Detect which cell encompasses the target text, then output its [X, Y] center coordinate. 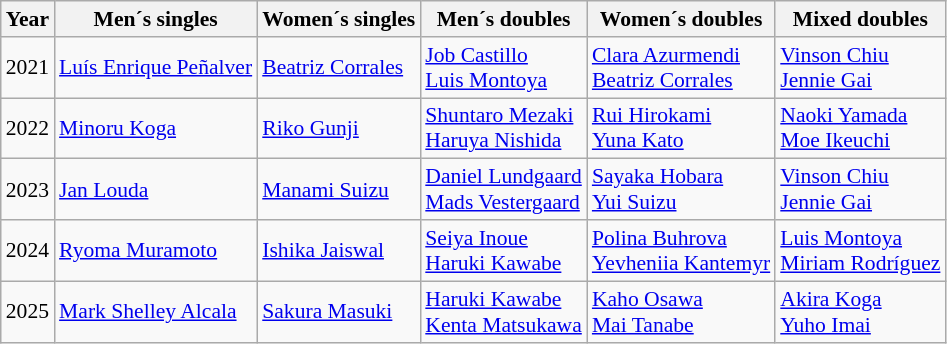
Haruki Kawabe Kenta Matsukawa [504, 312]
Akira Koga Yuho Imai [860, 312]
Beatriz Corrales [338, 68]
Rui Hirokami Yuna Kato [681, 128]
Mark Shelley Alcala [156, 312]
Women´s doubles [681, 19]
Luís Enrique Peñalver [156, 68]
Year [28, 19]
Kaho Osawa Mai Tanabe [681, 312]
Job Castillo Luis Montoya [504, 68]
Daniel Lundgaard Mads Vestergaard [504, 190]
Men´s singles [156, 19]
Jan Louda [156, 190]
Clara Azurmendi Beatriz Corrales [681, 68]
2023 [28, 190]
Ishika Jaiswal [338, 250]
Minoru Koga [156, 128]
Polina Buhrova Yevheniia Kantemyr [681, 250]
Manami Suizu [338, 190]
2025 [28, 312]
2024 [28, 250]
Ryoma Muramoto [156, 250]
Naoki Yamada Moe Ikeuchi [860, 128]
Mixed doubles [860, 19]
Shuntaro Mezaki Haruya Nishida [504, 128]
2021 [28, 68]
Women´s singles [338, 19]
Riko Gunji [338, 128]
2022 [28, 128]
Men´s doubles [504, 19]
Seiya Inoue Haruki Kawabe [504, 250]
Sayaka Hobara Yui Suizu [681, 190]
Sakura Masuki [338, 312]
Luis Montoya Miriam Rodríguez [860, 250]
